Detect which cell encompasses the target text, then output its [x, y] center coordinate. 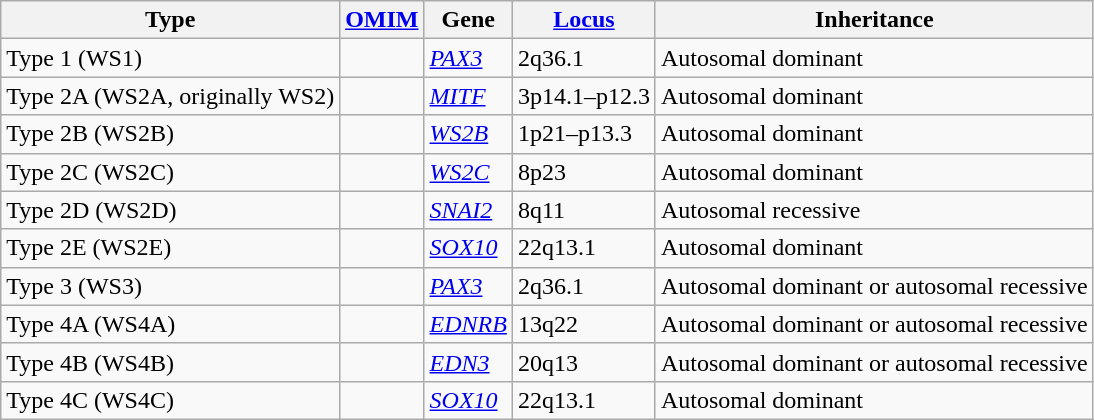
3p14.1–p12.3 [584, 96]
8p23 [584, 172]
Autosomal recessive [874, 210]
Type 4B (WS4B) [170, 362]
Type [170, 20]
8q11 [584, 210]
Inheritance [874, 20]
OMIM [382, 20]
20q13 [584, 362]
Type 4A (WS4A) [170, 324]
Type 2E (WS2E) [170, 248]
Type 2B (WS2B) [170, 134]
Type 3 (WS3) [170, 286]
SNAI2 [468, 210]
Gene [468, 20]
EDN3 [468, 362]
WS2B [468, 134]
WS2C [468, 172]
1p21–p13.3 [584, 134]
EDNRB [468, 324]
Type 2D (WS2D) [170, 210]
13q22 [584, 324]
MITF [468, 96]
Type 2C (WS2C) [170, 172]
Type 2A (WS2A, originally WS2) [170, 96]
Type 4C (WS4C) [170, 400]
Type 1 (WS1) [170, 58]
Locus [584, 20]
